Determine the (X, Y) coordinate at the center of the cell enclosing the given text.  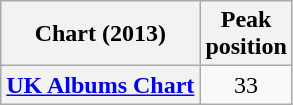
UK Albums Chart (100, 85)
Peakposition (246, 34)
Chart (2013) (100, 34)
33 (246, 85)
